Return (x, y) of the center of cell containing provided text 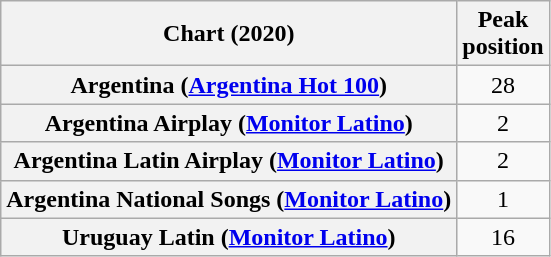
Uruguay Latin (Monitor Latino) (229, 237)
Chart (2020) (229, 34)
1 (503, 199)
Argentina (Argentina Hot 100) (229, 85)
Argentina National Songs (Monitor Latino) (229, 199)
16 (503, 237)
Argentina Airplay (Monitor Latino) (229, 123)
Peak position (503, 34)
Argentina Latin Airplay (Monitor Latino) (229, 161)
28 (503, 85)
